Provide the (X, Y) coordinate of the cell's center where the given text is located.  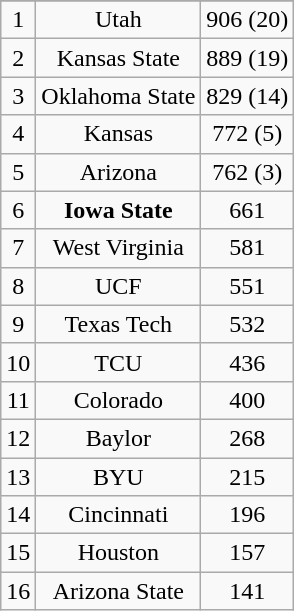
UCF (118, 286)
6 (18, 210)
11 (18, 400)
Arizona State (118, 591)
1 (18, 20)
196 (248, 515)
889 (19) (248, 58)
13 (18, 477)
268 (248, 438)
BYU (118, 477)
772 (5) (248, 134)
Cincinnati (118, 515)
West Virginia (118, 248)
Texas Tech (118, 324)
Kansas (118, 134)
16 (18, 591)
532 (248, 324)
7 (18, 248)
551 (248, 286)
829 (14) (248, 96)
906 (20) (248, 20)
661 (248, 210)
157 (248, 553)
4 (18, 134)
8 (18, 286)
3 (18, 96)
215 (248, 477)
581 (248, 248)
Utah (118, 20)
15 (18, 553)
2 (18, 58)
Iowa State (118, 210)
436 (248, 362)
141 (248, 591)
762 (3) (248, 172)
14 (18, 515)
Houston (118, 553)
400 (248, 400)
10 (18, 362)
Oklahoma State (118, 96)
12 (18, 438)
Colorado (118, 400)
Kansas State (118, 58)
9 (18, 324)
5 (18, 172)
Baylor (118, 438)
TCU (118, 362)
Arizona (118, 172)
